Extract the [x, y] coordinate from the center of the cell holding the provided text.  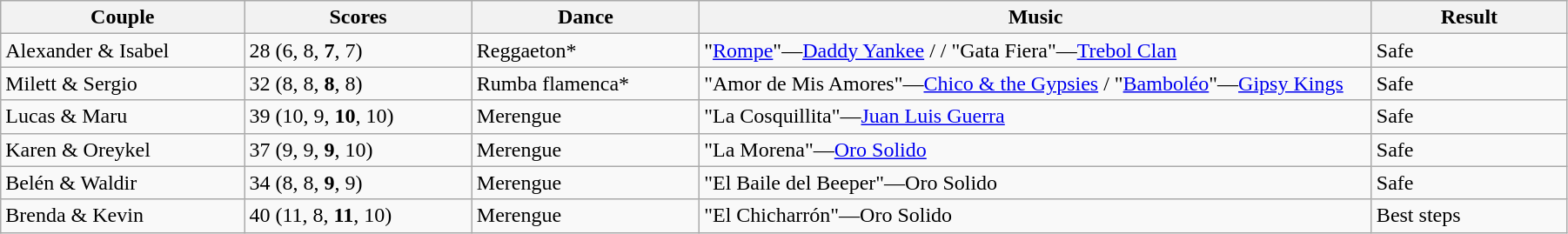
"El Chicharrón"—Oro Solido [1035, 216]
"La Cosquillita"—Juan Luis Guerra [1035, 117]
28 (6, 8, 7, 7) [358, 50]
"El Baile del Beeper"—Oro Solido [1035, 183]
Scores [358, 17]
34 (8, 8, 9, 9) [358, 183]
"La Morena"—Oro Solido [1035, 150]
40 (11, 8, 11, 10) [358, 216]
Alexander & Isabel [123, 50]
Karen & Oreykel [123, 150]
Result [1469, 17]
Dance [585, 17]
"Amor de Mis Amores"—Chico & the Gypsies / "Bamboléo"—Gipsy Kings [1035, 84]
Music [1035, 17]
39 (10, 9, 10, 10) [358, 117]
Milett & Sergio [123, 84]
Best steps [1469, 216]
Brenda & Kevin [123, 216]
Lucas & Maru [123, 117]
Rumba flamenca* [585, 84]
Belén & Waldir [123, 183]
Couple [123, 17]
Reggaeton* [585, 50]
37 (9, 9, 9, 10) [358, 150]
"Rompe"—Daddy Yankee / / "Gata Fiera"—Trebol Clan [1035, 50]
32 (8, 8, 8, 8) [358, 84]
